Determine the [X, Y] coordinate at the center of the cell enclosing the given text.  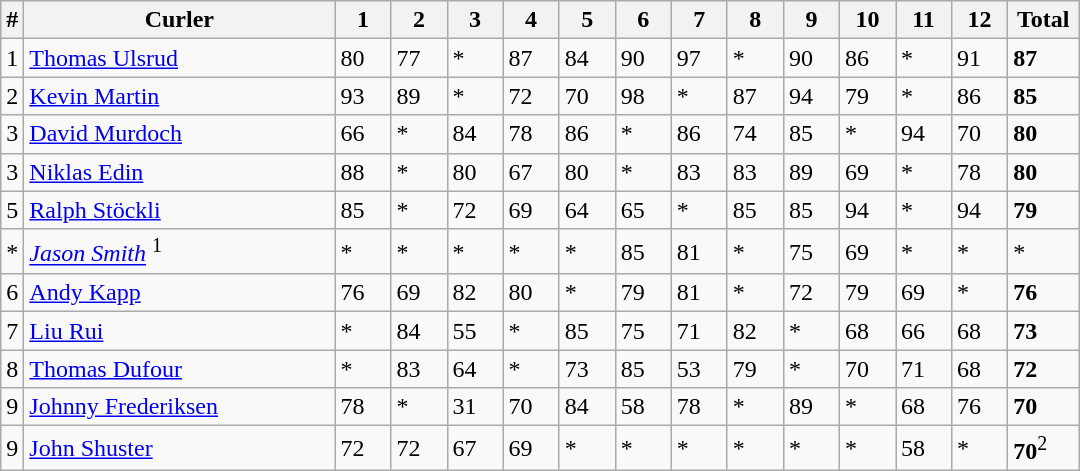
77 [419, 58]
93 [363, 96]
55 [475, 331]
97 [699, 58]
Thomas Dufour [180, 369]
Kevin Martin [180, 96]
31 [475, 407]
65 [643, 210]
Johnny Frederiksen [180, 407]
Liu Rui [180, 331]
4 [531, 20]
91 [980, 58]
John Shuster [180, 448]
88 [363, 172]
David Murdoch [180, 134]
Andy Kapp [180, 293]
702 [1044, 448]
74 [755, 134]
12 [980, 20]
Total [1044, 20]
# [12, 20]
10 [867, 20]
53 [699, 369]
Curler [180, 20]
98 [643, 96]
11 [924, 20]
Thomas Ulsrud [180, 58]
Niklas Edin [180, 172]
Jason Smith 1 [180, 252]
Ralph Stöckli [180, 210]
